Identify which cell holds the provided text, then report its (X, Y) central coordinate. 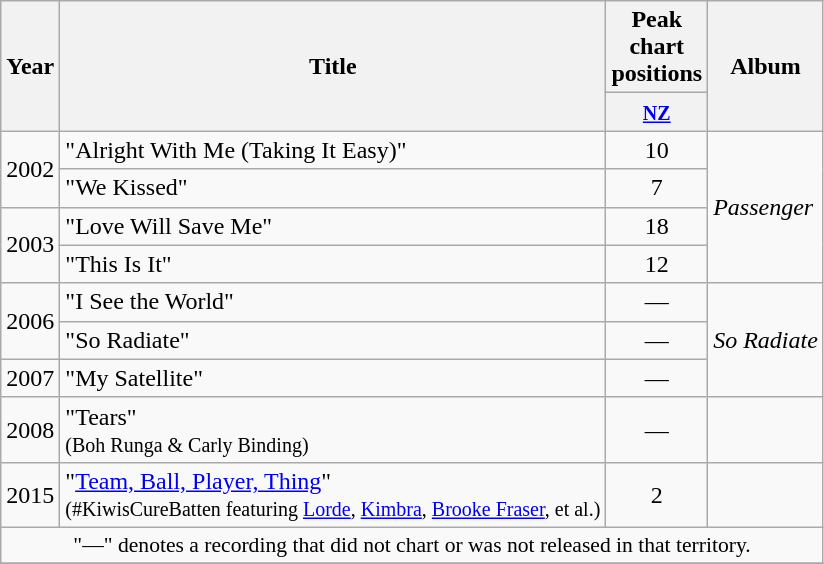
Title (333, 66)
Year (30, 66)
2006 (30, 321)
"So Radiate" (333, 340)
7 (657, 188)
"Alright With Me (Taking It Easy)" (333, 150)
2015 (30, 494)
"We Kissed" (333, 188)
2002 (30, 169)
So Radiate (766, 340)
18 (657, 226)
"Tears"(Boh Runga & Carly Binding) (333, 430)
Peak chart positions (657, 47)
2 (657, 494)
"Team, Ball, Player, Thing"(#KiwisCureBatten featuring Lorde, Kimbra, Brooke Fraser, et al.) (333, 494)
Album (766, 66)
"My Satellite" (333, 378)
2007 (30, 378)
10 (657, 150)
2008 (30, 430)
2003 (30, 245)
NZ (657, 112)
"This Is It" (333, 264)
Passenger (766, 207)
"Love Will Save Me" (333, 226)
"—" denotes a recording that did not chart or was not released in that territory. (412, 545)
12 (657, 264)
"I See the World" (333, 302)
